Detect which cell encompasses the target text, then output its (X, Y) center coordinate. 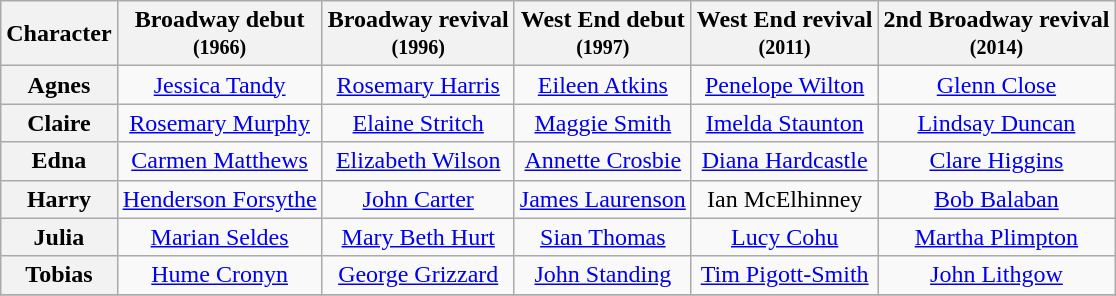
Marian Seldes (220, 237)
Elaine Stritch (418, 123)
John Lithgow (996, 275)
Lucy Cohu (784, 237)
Sian Thomas (602, 237)
John Carter (418, 199)
Henderson Forsythe (220, 199)
Broadway revival (1996) (418, 34)
Broadway debut (1966) (220, 34)
Hume Cronyn (220, 275)
Ian McElhinney (784, 199)
Eileen Atkins (602, 85)
James Laurenson (602, 199)
Martha Plimpton (996, 237)
Harry (59, 199)
Rosemary Murphy (220, 123)
Elizabeth Wilson (418, 161)
Imelda Staunton (784, 123)
Claire (59, 123)
Julia (59, 237)
2nd Broadway revival (2014) (996, 34)
Clare Higgins (996, 161)
Annette Crosbie (602, 161)
Rosemary Harris (418, 85)
Lindsay Duncan (996, 123)
Character (59, 34)
Tobias (59, 275)
Maggie Smith (602, 123)
John Standing (602, 275)
Carmen Matthews (220, 161)
West End debut (1997) (602, 34)
Mary Beth Hurt (418, 237)
Penelope Wilton (784, 85)
Agnes (59, 85)
West End revival (2011) (784, 34)
Jessica Tandy (220, 85)
Diana Hardcastle (784, 161)
Tim Pigott-Smith (784, 275)
George Grizzard (418, 275)
Edna (59, 161)
Bob Balaban (996, 199)
Glenn Close (996, 85)
